Locate the cell with the specified text and output its [x, y] center coordinate. 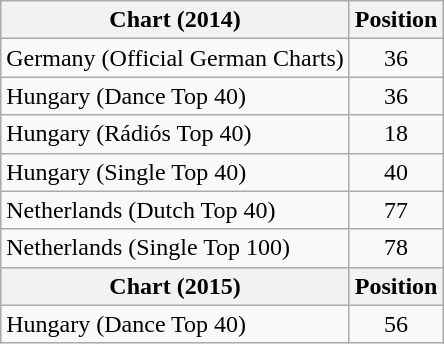
Netherlands (Dutch Top 40) [175, 210]
Germany (Official German Charts) [175, 58]
Chart (2014) [175, 20]
Netherlands (Single Top 100) [175, 248]
77 [396, 210]
Hungary (Single Top 40) [175, 172]
Chart (2015) [175, 286]
78 [396, 248]
Hungary (Rádiós Top 40) [175, 134]
56 [396, 324]
40 [396, 172]
18 [396, 134]
